Locate the cell with the specified text and output its [x, y] center coordinate. 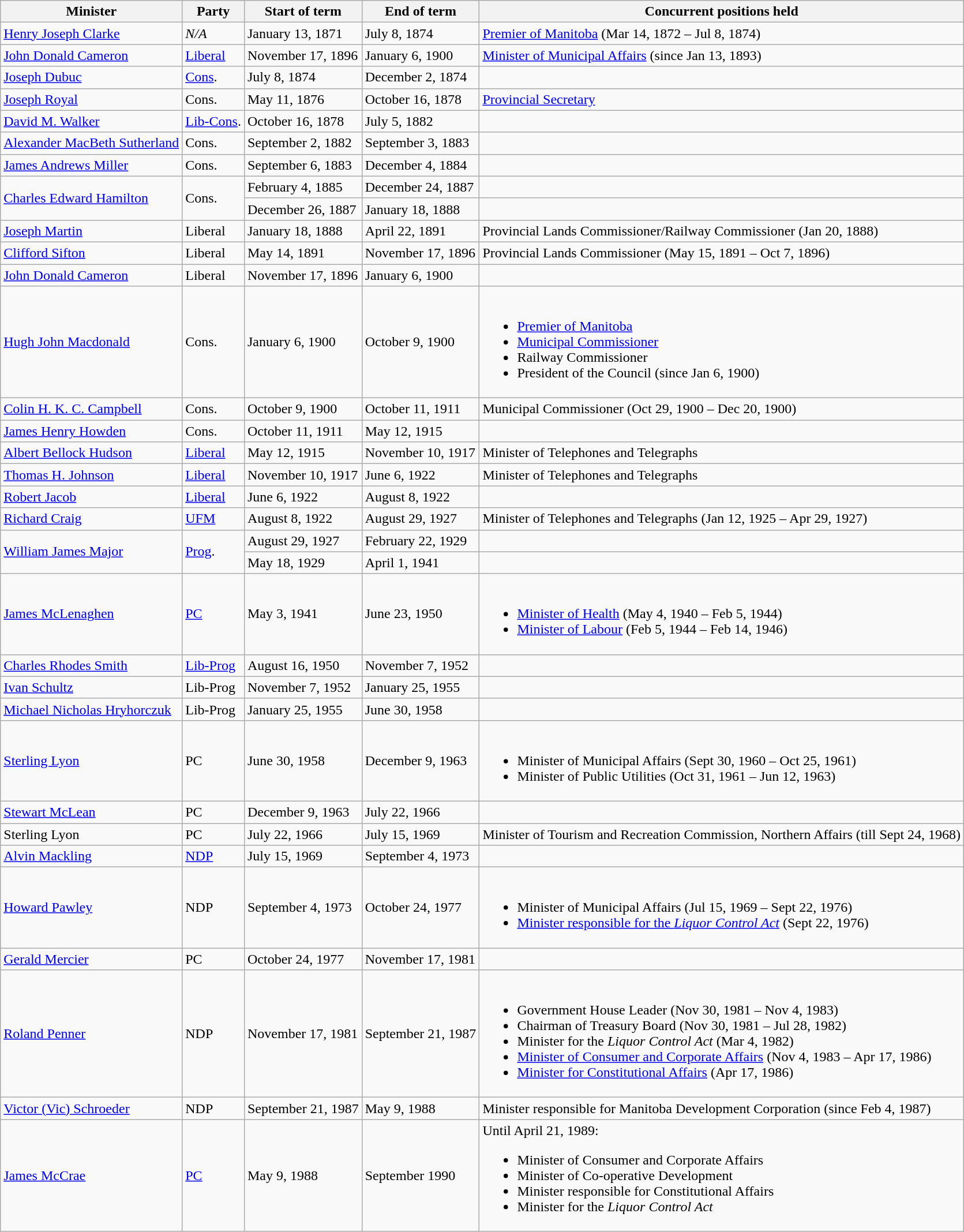
June 23, 1950 [421, 614]
Joseph Royal [91, 99]
Minister of Health (May 4, 1940 – Feb 5, 1944)Minister of Labour (Feb 5, 1944 – Feb 14, 1946) [722, 614]
Alvin Mackling [91, 856]
May 3, 1941 [303, 614]
December 26, 1887 [303, 209]
Charles Rhodes Smith [91, 665]
December 24, 1887 [421, 187]
Stewart McLean [91, 812]
Minister of Municipal Affairs (Jul 15, 1969 – Sept 22, 1976)Minister responsible for the Liquor Control Act (Sept 22, 1976) [722, 908]
Albert Bellock Hudson [91, 453]
August 16, 1950 [303, 665]
William James Major [91, 552]
Minister of Tourism and Recreation Commission, Northern Affairs (till Sept 24, 1968) [722, 834]
Municipal Commissioner (Oct 29, 1900 – Dec 20, 1900) [722, 409]
Howard Pawley [91, 908]
Roland Penner [91, 1034]
Joseph Dubuc [91, 77]
Minister responsible for Manitoba Development Corporation (since Feb 4, 1987) [722, 1109]
April 22, 1891 [421, 231]
Provincial Lands Commissioner (May 15, 1891 – Oct 7, 1896) [722, 253]
UFM [213, 519]
Clifford Sifton [91, 253]
Robert Jacob [91, 497]
December 4, 1884 [421, 165]
Gerald Mercier [91, 959]
Joseph Martin [91, 231]
James McLenaghen [91, 614]
May 14, 1891 [303, 253]
James Andrews Miller [91, 165]
April 1, 1941 [421, 563]
Minister of Municipal Affairs (since Jan 13, 1893) [722, 55]
Victor (Vic) Schroeder [91, 1109]
Lib-Cons. [213, 121]
February 4, 1885 [303, 187]
Start of term [303, 12]
Ivan Schultz [91, 687]
Alexander MacBeth Sutherland [91, 143]
Provincial Lands Commissioner/Railway Commissioner (Jan 20, 1888) [722, 231]
July 5, 1882 [421, 121]
Party [213, 12]
September 3, 1883 [421, 143]
Prog. [213, 552]
Hugh John Macdonald [91, 342]
Concurrent positions held [722, 12]
May 11, 1876 [303, 99]
September 1990 [421, 1175]
Minister [91, 12]
Minister of Telephones and Telegraphs (Jan 12, 1925 – Apr 29, 1927) [722, 519]
Premier of ManitobaMunicipal CommissionerRailway CommissionerPresident of the Council (since Jan 6, 1900) [722, 342]
Thomas H. Johnson [91, 475]
Provincial Secretary [722, 99]
James McCrae [91, 1175]
May 18, 1929 [303, 563]
Colin H. K. C. Campbell [91, 409]
Henry Joseph Clarke [91, 33]
N/A [213, 33]
Premier of Manitoba (Mar 14, 1872 – Jul 8, 1874) [722, 33]
December 2, 1874 [421, 77]
February 22, 1929 [421, 541]
Richard Craig [91, 519]
September 2, 1882 [303, 143]
David M. Walker [91, 121]
James Henry Howden [91, 431]
Minister of Municipal Affairs (Sept 30, 1960 – Oct 25, 1961)Minister of Public Utilities (Oct 31, 1961 – Jun 12, 1963) [722, 761]
Michael Nicholas Hryhorczuk [91, 709]
Charles Edward Hamilton [91, 198]
End of term [421, 12]
January 13, 1871 [303, 33]
September 6, 1883 [303, 165]
